Provide the [X, Y] coordinate of the cell's center where the given text is located.  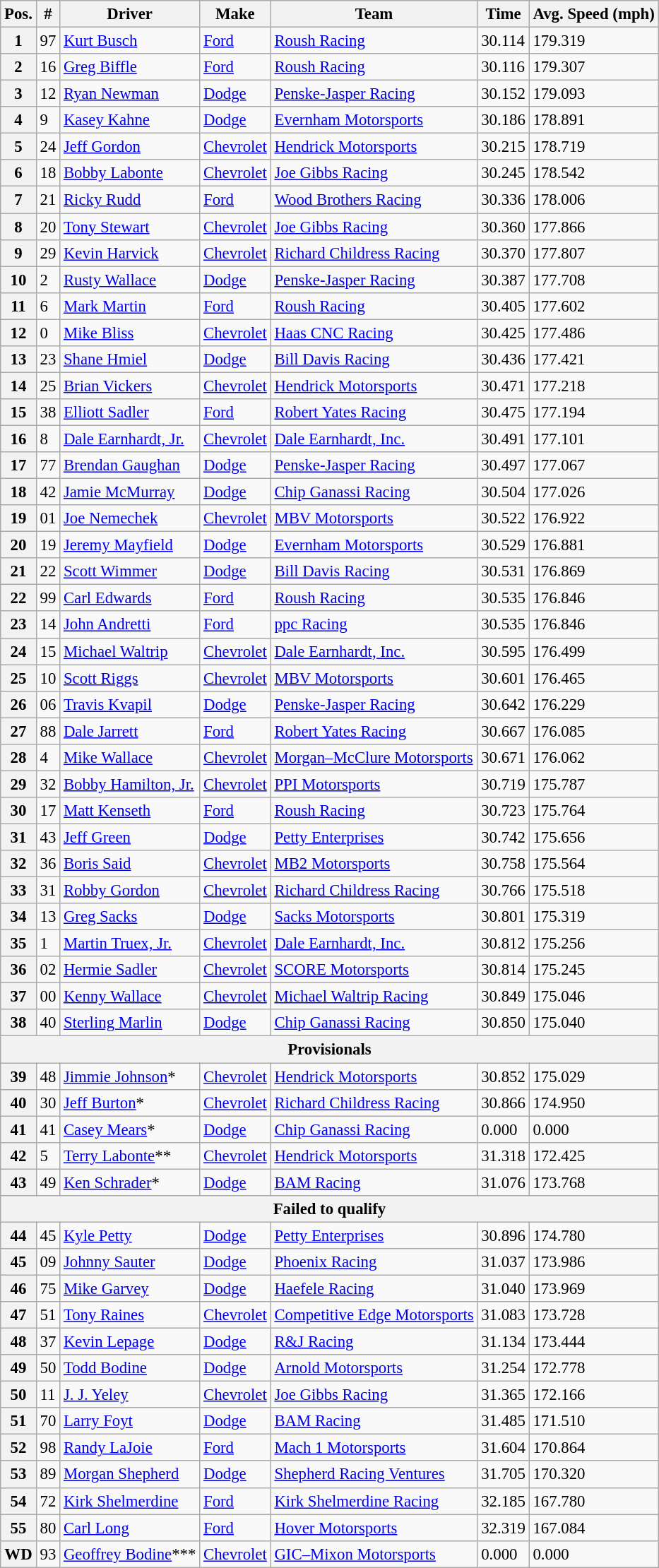
Ryan Newman [130, 94]
09 [48, 1262]
28 [18, 758]
97 [48, 41]
26 [18, 704]
Kurt Busch [130, 41]
Bobby Hamilton, Jr. [130, 784]
174.950 [593, 1103]
47 [18, 1315]
30.387 [503, 280]
Scott Wimmer [130, 571]
7 [18, 200]
Rusty Wallace [130, 280]
Elliott Sadler [130, 412]
Hover Motorsports [374, 1528]
176.229 [593, 704]
John Andretti [130, 625]
176.499 [593, 651]
34 [18, 917]
175.046 [593, 997]
Greg Sacks [130, 917]
06 [48, 704]
Martin Truex, Jr. [130, 944]
PPI Motorsports [374, 784]
30.471 [503, 386]
30.529 [503, 545]
173.444 [593, 1342]
Jimmie Johnson* [130, 1076]
Travis Kvapil [130, 704]
46 [18, 1288]
Jeff Gordon [130, 147]
93 [48, 1554]
175.040 [593, 1023]
Jeremy Mayfield [130, 545]
177.101 [593, 439]
35 [18, 944]
30.812 [503, 944]
170.864 [593, 1448]
177.708 [593, 280]
Kyle Petty [130, 1235]
30.114 [503, 41]
31.083 [503, 1315]
32.185 [503, 1501]
Dale Jarrett [130, 731]
Team [374, 14]
Brendan Gaughan [130, 465]
30.360 [503, 227]
30.504 [503, 492]
Robby Gordon [130, 891]
176.922 [593, 518]
Mike Wallace [130, 758]
Joe Nemechek [130, 518]
Wood Brothers Racing [374, 200]
173.969 [593, 1288]
Shane Hmiel [130, 360]
172.425 [593, 1156]
30.152 [503, 94]
Dale Earnhardt, Jr. [130, 439]
Michael Waltrip Racing [374, 997]
MB2 Motorsports [374, 864]
Morgan Shepherd [130, 1475]
31.040 [503, 1288]
Jeff Green [130, 837]
31.705 [503, 1475]
Sacks Motorsports [374, 917]
27 [18, 731]
Carl Edwards [130, 598]
44 [18, 1235]
30.850 [503, 1023]
Pos. [18, 14]
52 [18, 1448]
175.029 [593, 1076]
30.522 [503, 518]
Haefele Racing [374, 1288]
Driver [130, 14]
Scott Riggs [130, 678]
Mike Garvey [130, 1288]
177.067 [593, 465]
30.758 [503, 864]
31.485 [503, 1421]
WD [18, 1554]
30.186 [503, 120]
179.319 [593, 41]
Randy LaJoie [130, 1448]
167.780 [593, 1501]
177.218 [593, 386]
02 [48, 970]
31.254 [503, 1368]
Morgan–McClure Motorsports [374, 758]
Failed to qualify [329, 1209]
Johnny Sauter [130, 1262]
Larry Foyt [130, 1421]
173.728 [593, 1315]
Kevin Lepage [130, 1342]
Matt Kenseth [130, 811]
175.787 [593, 784]
177.194 [593, 412]
Kasey Kahne [130, 120]
179.307 [593, 67]
Haas CNC Racing [374, 333]
30.370 [503, 253]
00 [48, 997]
R&J Racing [374, 1342]
Brian Vickers [130, 386]
SCORE Motorsports [374, 970]
167.084 [593, 1528]
30.766 [503, 891]
30.531 [503, 571]
Casey Mears* [130, 1129]
176.062 [593, 758]
31.076 [503, 1182]
Jeff Burton* [130, 1103]
01 [48, 518]
175.656 [593, 837]
30.436 [503, 360]
30.475 [503, 412]
179.093 [593, 94]
# [48, 14]
30.336 [503, 200]
Kirk Shelmerdine [130, 1501]
Tony Raines [130, 1315]
ppc Racing [374, 625]
30.723 [503, 811]
177.807 [593, 253]
Mike Bliss [130, 333]
172.778 [593, 1368]
Ken Schrader* [130, 1182]
177.421 [593, 360]
Greg Biffle [130, 67]
30.671 [503, 758]
30.896 [503, 1235]
88 [48, 731]
30.742 [503, 837]
31.365 [503, 1395]
30.866 [503, 1103]
55 [18, 1528]
30.601 [503, 678]
Kenny Wallace [130, 997]
0 [48, 333]
172.166 [593, 1395]
173.768 [593, 1182]
178.542 [593, 173]
30.719 [503, 784]
30.491 [503, 439]
70 [48, 1421]
Jamie McMurray [130, 492]
Kirk Shelmerdine Racing [374, 1501]
Michael Waltrip [130, 651]
Hermie Sadler [130, 970]
170.320 [593, 1475]
54 [18, 1501]
Make [235, 14]
177.866 [593, 227]
Shepherd Racing Ventures [374, 1475]
171.510 [593, 1421]
GIC–Mixon Motorsports [374, 1554]
33 [18, 891]
77 [48, 465]
30.215 [503, 147]
30.667 [503, 731]
Kevin Harvick [130, 253]
30.801 [503, 917]
30.849 [503, 997]
30.852 [503, 1076]
31.318 [503, 1156]
30.116 [503, 67]
98 [48, 1448]
Sterling Marlin [130, 1023]
30.814 [503, 970]
174.780 [593, 1235]
53 [18, 1475]
89 [48, 1475]
175.764 [593, 811]
31.037 [503, 1262]
177.026 [593, 492]
Bobby Labonte [130, 173]
Phoenix Racing [374, 1262]
173.986 [593, 1262]
176.881 [593, 545]
175.518 [593, 891]
30.405 [503, 306]
31.134 [503, 1342]
Avg. Speed (mph) [593, 14]
178.719 [593, 147]
30.497 [503, 465]
Time [503, 14]
175.256 [593, 944]
Terry Labonte** [130, 1156]
Boris Said [130, 864]
31.604 [503, 1448]
30.642 [503, 704]
99 [48, 598]
Tony Stewart [130, 227]
30.245 [503, 173]
32.319 [503, 1528]
Ricky Rudd [130, 200]
178.891 [593, 120]
Competitive Edge Motorsports [374, 1315]
80 [48, 1528]
175.319 [593, 917]
176.869 [593, 571]
3 [18, 94]
Todd Bodine [130, 1368]
176.085 [593, 731]
30.595 [503, 651]
Arnold Motorsports [374, 1368]
J. J. Yeley [130, 1395]
175.564 [593, 864]
Provisionals [329, 1050]
30.425 [503, 333]
Geoffrey Bodine*** [130, 1554]
176.465 [593, 678]
178.006 [593, 200]
Mach 1 Motorsports [374, 1448]
72 [48, 1501]
175.245 [593, 970]
Carl Long [130, 1528]
75 [48, 1288]
177.602 [593, 306]
39 [18, 1076]
Mark Martin [130, 306]
177.486 [593, 333]
